Return (x, y) of the center of cell containing provided text 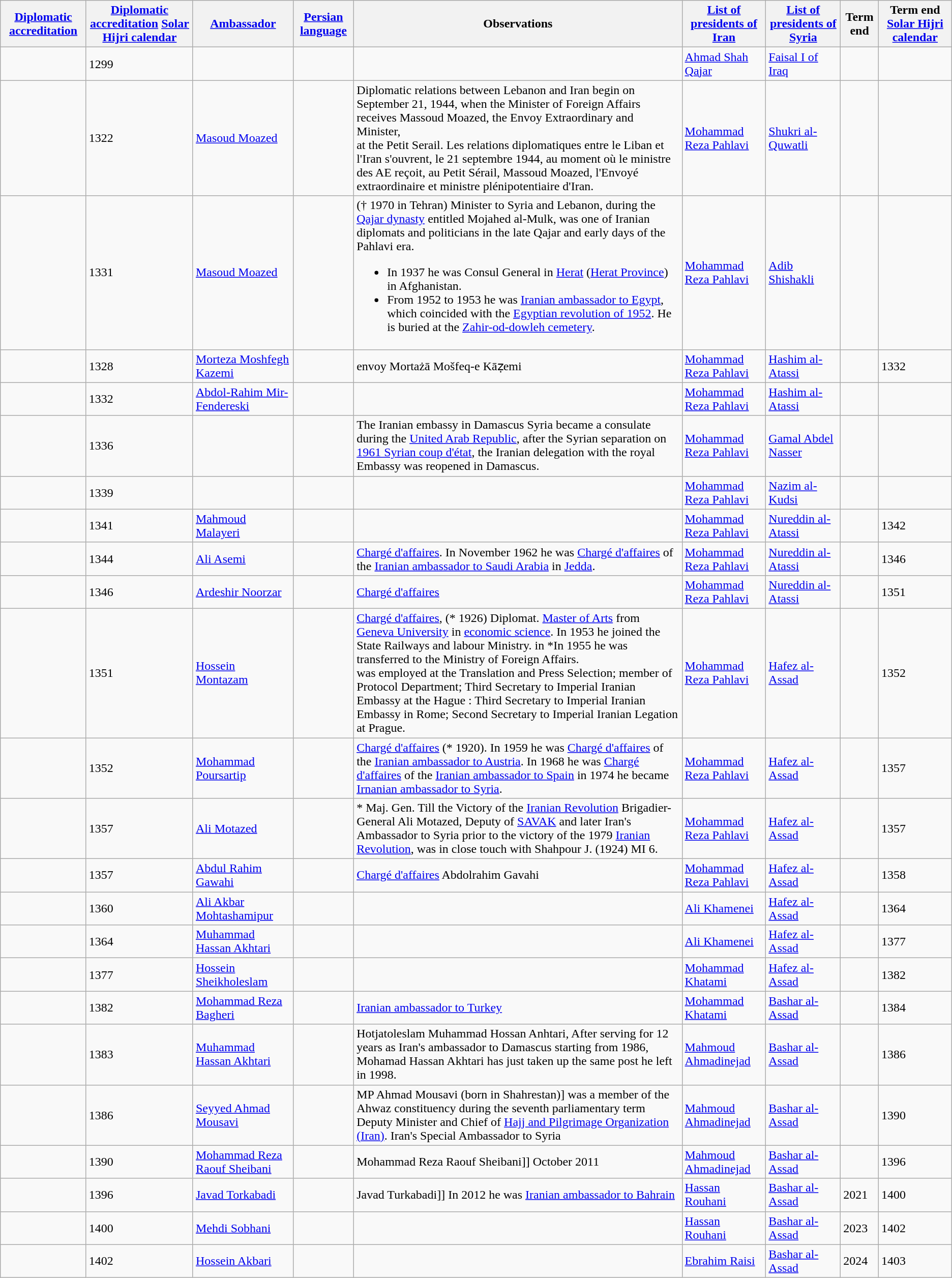
Mohammad Reza Bagheri (243, 1008)
1384 (915, 1008)
Morteza Moshfegh Kazemi (243, 366)
Hossein Akbari (243, 1261)
Term end (859, 24)
1328 (139, 366)
Javad Torkabadi (243, 1195)
2021 (859, 1195)
Ali Asemi (243, 558)
Javad Turkabadi]] In 2012 he was Iranian ambassador to Bahrain (518, 1195)
Hossein Sheikholeslam (243, 974)
Ebrahim Raisi (724, 1261)
2024 (859, 1261)
Ardeshir Noorzar (243, 592)
Ambassador (243, 24)
1383 (139, 1055)
Abdol-Rahim Mir-Fendereski (243, 399)
Seyyed Ahmad Mousavi (243, 1115)
Faisal I of Iraq (804, 64)
1341 (139, 526)
Iranian ambassador to Turkey (518, 1008)
Abdul Rahim Gawahi (243, 876)
Ahmad Shah Qajar (724, 64)
1344 (139, 558)
Chargé d'affaires. In November 1962 he was Chargé d'affaires of the Iranian ambassador to Saudi Arabia in Jedda. (518, 558)
Mehdi Sobhani (243, 1228)
Chargé d'affaires (518, 592)
Shukri al-Quwatli (804, 138)
List of presidents of Syria (804, 24)
Adib Shishakli (804, 273)
1342 (915, 526)
1322 (139, 138)
1403 (915, 1261)
Gamal Abdel Nasser (804, 445)
Mohammad Reza Raouf Sheibani (243, 1162)
Persian language (323, 24)
1331 (139, 273)
Ali Akbar Mohtashamipur (243, 908)
Chargé d'affaires Abdolrahim Gavahi (518, 876)
Mahmoud Malayeri (243, 526)
Diplomatic accreditation Solar Hijri calendar (139, 24)
Mohammad Reza Raouf Sheibani]] October 2011 (518, 1162)
1299 (139, 64)
1336 (139, 445)
List of presidents of Iran (724, 24)
Diplomatic accreditation (44, 24)
Mohammad Poursartip (243, 768)
1358 (915, 876)
Observations (518, 24)
1360 (139, 908)
2023 (859, 1228)
Hossein Montazam (243, 673)
1339 (139, 492)
Term end Solar Hijri calendar (915, 24)
Ali Motazed (243, 829)
Nazim al-Kudsi (804, 492)
envoy Mortażā Mošfeq-e Kāẓemi (518, 366)
